Locate the cell with the specified text and output its (x, y) center coordinate. 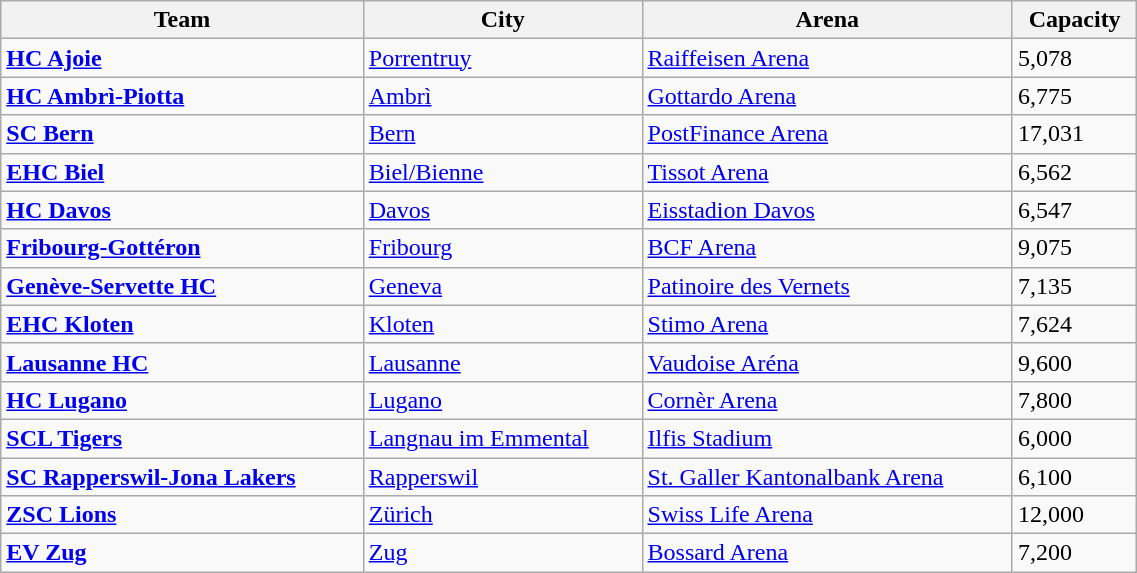
Raiffeisen Arena (827, 58)
Davos (502, 210)
Capacity (1074, 20)
6,100 (1074, 477)
12,000 (1074, 515)
ZSC Lions (182, 515)
Lausanne (502, 362)
Eisstadion Davos (827, 210)
Gottardo Arena (827, 96)
Arena (827, 20)
5,078 (1074, 58)
Zug (502, 553)
6,000 (1074, 438)
7,800 (1074, 400)
City (502, 20)
Cornèr Arena (827, 400)
Geneva (502, 286)
17,031 (1074, 134)
Lausanne HC (182, 362)
EHC Kloten (182, 324)
EV Zug (182, 553)
HC Ambrì-Piotta (182, 96)
Fribourg (502, 248)
9,600 (1074, 362)
HC Davos (182, 210)
Tissot Arena (827, 172)
HC Ajoie (182, 58)
SC Bern (182, 134)
Ilfis Stadium (827, 438)
PostFinance Arena (827, 134)
Team (182, 20)
Vaudoise Aréna (827, 362)
Genève-Servette HC (182, 286)
7,624 (1074, 324)
EHC Biel (182, 172)
Langnau im Emmental (502, 438)
Bossard Arena (827, 553)
Patinoire des Vernets (827, 286)
Lugano (502, 400)
Fribourg-Gottéron (182, 248)
SCL Tigers (182, 438)
Stimo Arena (827, 324)
6,775 (1074, 96)
Rapperswil (502, 477)
HC Lugano (182, 400)
6,562 (1074, 172)
7,135 (1074, 286)
Bern (502, 134)
SC Rapperswil-Jona Lakers (182, 477)
Swiss Life Arena (827, 515)
Porrentruy (502, 58)
Kloten (502, 324)
Zürich (502, 515)
St. Galler Kantonalbank Arena (827, 477)
6,547 (1074, 210)
BCF Arena (827, 248)
9,075 (1074, 248)
7,200 (1074, 553)
Ambrì (502, 96)
Biel/Bienne (502, 172)
